Return the (X, Y) coordinate for the center point of the cell that contains the specified text.  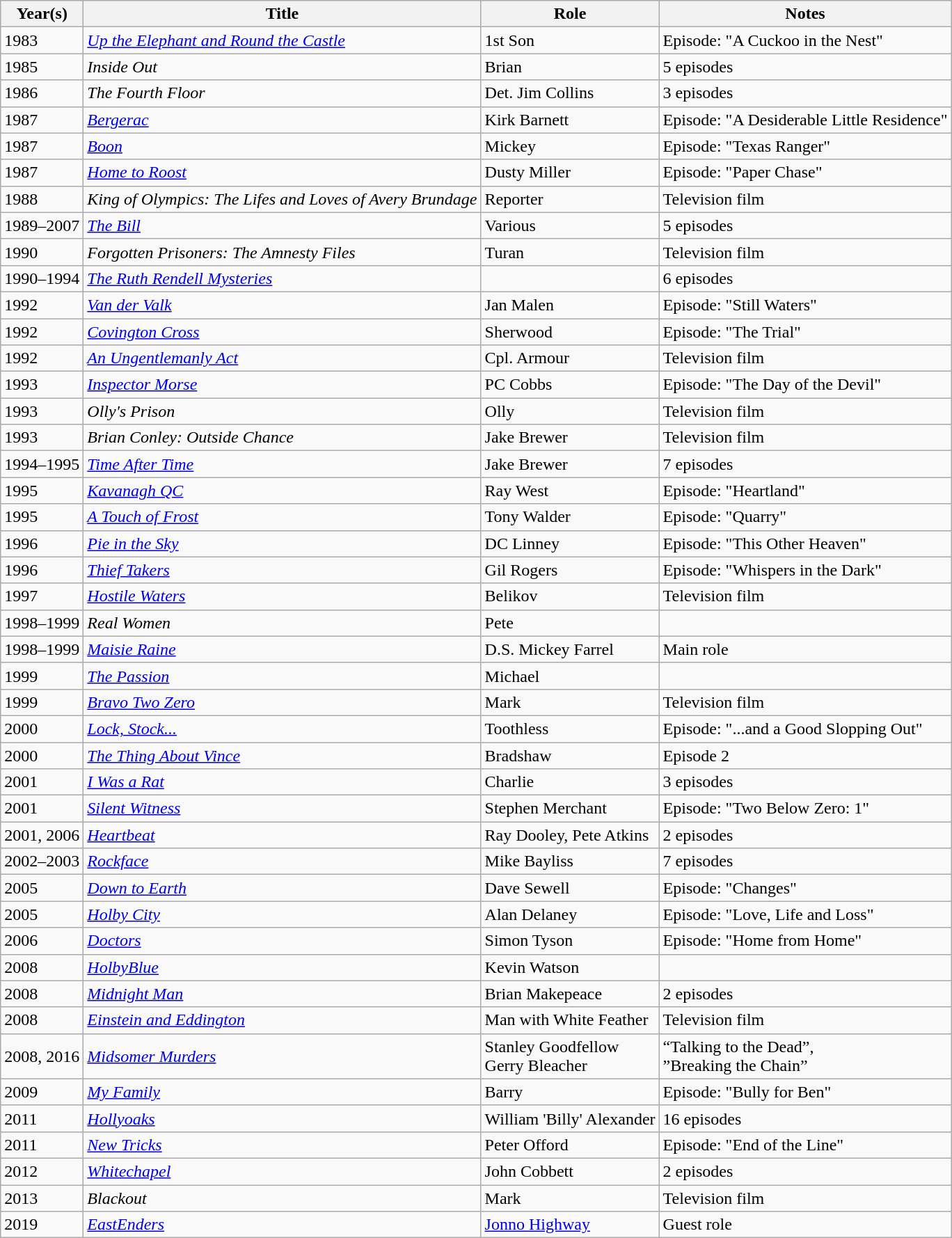
Stanley GoodfellowGerry Bleacher (570, 1056)
1990–1994 (42, 278)
Real Women (283, 623)
Silent Witness (283, 809)
PC Cobbs (570, 385)
DC Linney (570, 543)
Stephen Merchant (570, 809)
Van der Valk (283, 305)
1983 (42, 40)
New Tricks (283, 1145)
Episode: "Paper Chase" (805, 173)
Barry (570, 1092)
Episode: "The Trial" (805, 332)
Dusty Miller (570, 173)
Einstein and Eddington (283, 1020)
Jan Malen (570, 305)
Michael (570, 676)
2001, 2006 (42, 835)
Boon (283, 146)
Midsomer Murders (283, 1056)
Belikov (570, 596)
The Bill (283, 225)
Holby City (283, 914)
Blackout (283, 1198)
Brian Conley: Outside Chance (283, 438)
Pete (570, 623)
D.S. Mickey Farrel (570, 649)
Year(s) (42, 14)
Episode: "Heartland" (805, 491)
EastEnders (283, 1225)
Alan Delaney (570, 914)
Tony Walder (570, 517)
Episode: "Love, Life and Loss" (805, 914)
Inspector Morse (283, 385)
Episode 2 (805, 755)
Episode: "Home from Home" (805, 941)
Maisie Raine (283, 649)
“Talking to the Dead”,”Breaking the Chain” (805, 1056)
Thief Takers (283, 570)
I Was a Rat (283, 782)
Turan (570, 252)
1986 (42, 93)
6 episodes (805, 278)
John Cobbett (570, 1171)
An Ungentlemanly Act (283, 358)
Charlie (570, 782)
2009 (42, 1092)
Episode: "Still Waters" (805, 305)
Down to Earth (283, 888)
2008, 2016 (42, 1056)
Episode: "A Desiderable Little Residence" (805, 120)
Ray Dooley, Pete Atkins (570, 835)
Lock, Stock... (283, 729)
Olly (570, 411)
Brian (570, 67)
Episode: "Whispers in the Dark" (805, 570)
The Passion (283, 676)
1994–1995 (42, 464)
Bergerac (283, 120)
Jonno Highway (570, 1225)
Mickey (570, 146)
Kavanagh QC (283, 491)
Episode: "The Day of the Devil" (805, 385)
2013 (42, 1198)
Episode: "Bully for Ben" (805, 1092)
1st Son (570, 40)
William 'Billy' Alexander (570, 1118)
Episode: "A Cuckoo in the Nest" (805, 40)
Olly's Prison (283, 411)
Dave Sewell (570, 888)
Episode: "...and a Good Slopping Out" (805, 729)
16 episodes (805, 1118)
Episode: "Changes" (805, 888)
Various (570, 225)
Mike Bayliss (570, 862)
1985 (42, 67)
Whitechapel (283, 1171)
1997 (42, 596)
1990 (42, 252)
2019 (42, 1225)
Ray West (570, 491)
A Touch of Frost (283, 517)
Simon Tyson (570, 941)
Midnight Man (283, 994)
Pie in the Sky (283, 543)
Rockface (283, 862)
Episode: "Quarry" (805, 517)
Kevin Watson (570, 967)
Doctors (283, 941)
Bravo Two Zero (283, 702)
Peter Offord (570, 1145)
My Family (283, 1092)
Gil Rogers (570, 570)
Toothless (570, 729)
Home to Roost (283, 173)
Time After Time (283, 464)
Brian Makepeace (570, 994)
Role (570, 14)
Forgotten Prisoners: The Amnesty Files (283, 252)
Hollyoaks (283, 1118)
Hostile Waters (283, 596)
King of Olympics: The Lifes and Loves of Avery Brundage (283, 199)
The Ruth Rendell Mysteries (283, 278)
The Fourth Floor (283, 93)
Episode: "Two Below Zero: 1" (805, 809)
Notes (805, 14)
2002–2003 (42, 862)
2006 (42, 941)
Title (283, 14)
HolbyBlue (283, 967)
1989–2007 (42, 225)
Reporter (570, 199)
Episode: "Texas Ranger" (805, 146)
Man with White Feather (570, 1020)
Bradshaw (570, 755)
Episode: "End of the Line" (805, 1145)
Kirk Barnett (570, 120)
Cpl. Armour (570, 358)
Covington Cross (283, 332)
Sherwood (570, 332)
Guest role (805, 1225)
Heartbeat (283, 835)
Episode: "This Other Heaven" (805, 543)
Up the Elephant and Round the Castle (283, 40)
Det. Jim Collins (570, 93)
2012 (42, 1171)
1988 (42, 199)
Main role (805, 649)
Inside Out (283, 67)
The Thing About Vince (283, 755)
